For the text-containing cell, return its midpoint in (X, Y) coordinate format. 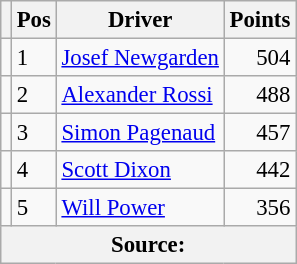
457 (260, 133)
Scott Dixon (140, 170)
Points (260, 20)
1 (34, 58)
Will Power (140, 208)
488 (260, 95)
Pos (34, 20)
356 (260, 208)
504 (260, 58)
4 (34, 170)
Source: (148, 245)
5 (34, 208)
Driver (140, 20)
Josef Newgarden (140, 58)
442 (260, 170)
Simon Pagenaud (140, 133)
Alexander Rossi (140, 95)
3 (34, 133)
2 (34, 95)
